Determine the [x, y] coordinate at the center of the cell enclosing the given text.  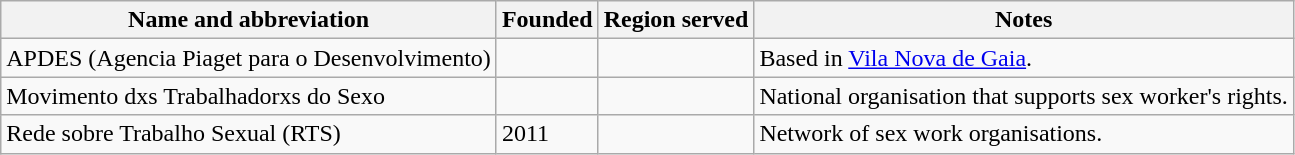
Network of sex work organisations. [1024, 134]
Rede sobre Trabalho Sexual (RTS) [249, 134]
2011 [547, 134]
National organisation that supports sex worker's rights. [1024, 96]
Founded [547, 20]
Name and abbreviation [249, 20]
Region served [676, 20]
Notes [1024, 20]
APDES (Agencia Piaget para o Desenvolvimento) [249, 58]
Movimento dxs Trabalhadorxs do Sexo [249, 96]
Based in Vila Nova de Gaia. [1024, 58]
